Output the (X, Y) coordinate of the center of the cell containing the given text.  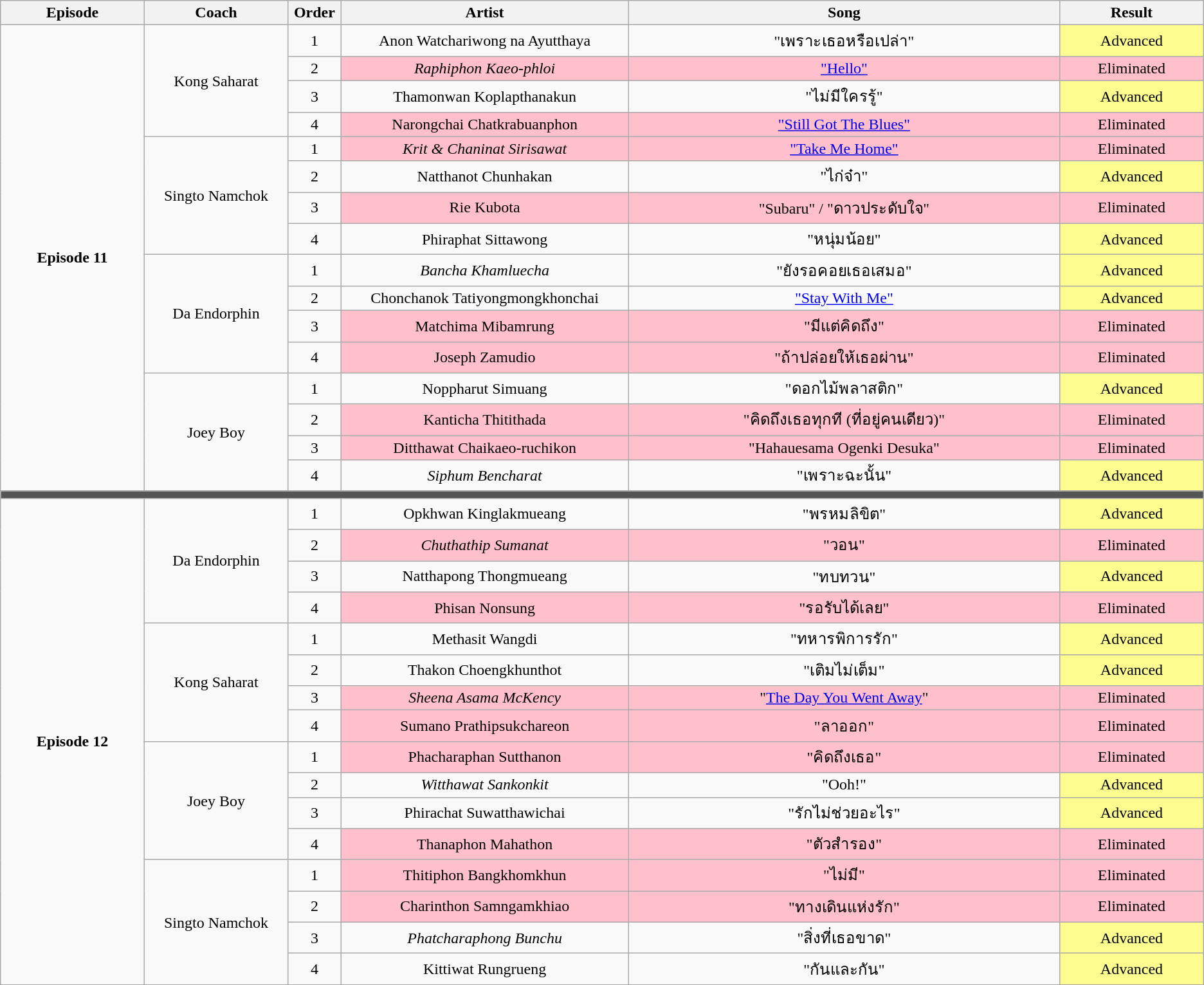
"เพราะเธอหรือเปล่า" (844, 41)
"ตัวสำรอง" (844, 844)
Opkhwan Kinglakmueang (485, 513)
Kanticha Thitithada (485, 419)
"Still Got The Blues" (844, 124)
Result (1132, 13)
Joseph Zamudio (485, 358)
Episode 12 (73, 741)
"Subaru" / "ดาวประดับใจ" (844, 208)
Anon Watchariwong na Ayutthaya (485, 41)
Rie Kubota (485, 208)
Sheena Asama McKency (485, 698)
"ยังรอคอยเธอเสมอ" (844, 270)
Coach (216, 13)
"เติมไม่เต็ม" (844, 670)
Order (315, 13)
"ไก่จ๋า" (844, 176)
Natthapong Thongmueang (485, 576)
Episode (73, 13)
Narongchai Chatkrabuanphon (485, 124)
"ดอกไม้พลาสติก" (844, 389)
Bancha Khamluecha (485, 270)
"The Day You Went Away" (844, 698)
"หนุ่มน้อย" (844, 239)
"Hello" (844, 68)
"สิ่งที่เธอขาด" (844, 938)
Episode 11 (73, 258)
Krit & Chaninat Sirisawat (485, 149)
Phisan Nonsung (485, 607)
"ไม่มีใครรู้" (844, 97)
"ถ้าปล่อยให้เธอผ่าน" (844, 358)
Thamonwan Koplapthanakun (485, 97)
Phatcharaphong Bunchu (485, 938)
"คิดถึงเธอทุกที (ที่อยู่คนเดียว)" (844, 419)
Chuthathip Sumanat (485, 546)
"Ooh!" (844, 785)
Charinthon Samngamkhiao (485, 907)
"รอรับได้เลย" (844, 607)
Song (844, 13)
Raphiphon Kaeo-phloi (485, 68)
Natthanot Chunhakan (485, 176)
Matchima Mibamrung (485, 326)
"ทหารพิการรัก" (844, 640)
Ditthawat Chaikaeo-ruchikon (485, 448)
"ทบทวน" (844, 576)
Phirachat Suwatthawichai (485, 813)
"กันและกัน" (844, 969)
"Hahauesama Ogenki Desuka" (844, 448)
Chonchanok Tatiyongmongkhonchai (485, 298)
Thakon Choengkhunthot (485, 670)
Thitiphon Bangkhomkhun (485, 875)
Thanaphon Mahathon (485, 844)
Sumano Prathipsukchareon (485, 726)
Kittiwat Rungrueng (485, 969)
"Stay With Me" (844, 298)
"เพราะฉะนั้น" (844, 476)
"ลาออก" (844, 726)
Noppharut Simuang (485, 389)
Siphum Bencharat (485, 476)
"วอน" (844, 546)
"มีแต่คิดถึง" (844, 326)
"รักไม่ช่วยอะไร" (844, 813)
Artist (485, 13)
"พรหมลิขิต" (844, 513)
Phacharaphan Sutthanon (485, 757)
"ทางเดินแห่งรัก" (844, 907)
"ไม่มี" (844, 875)
Phiraphat Sittawong (485, 239)
"Take Me Home" (844, 149)
Methasit Wangdi (485, 640)
"คิดถึงเธอ" (844, 757)
Witthawat Sankonkit (485, 785)
